Provide the (x, y) coordinate of the cell's center where the given text is located.  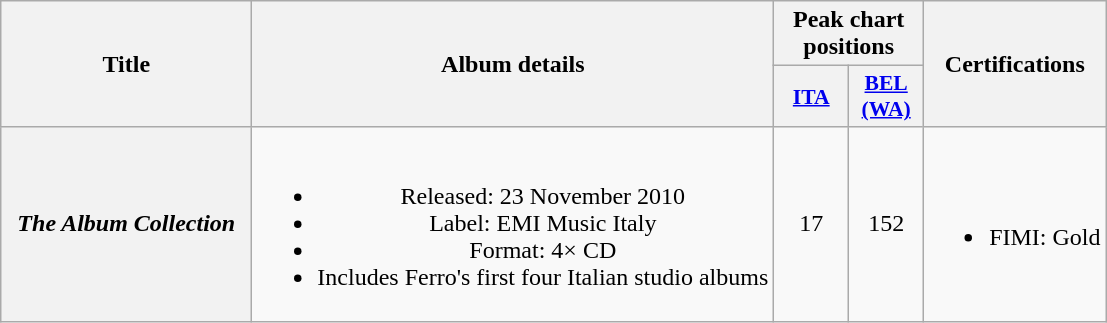
Album details (513, 64)
FIMI: Gold (1015, 224)
17 (812, 224)
152 (886, 224)
Released: 23 November 2010Label: EMI Music ItalyFormat: 4× CDIncludes Ferro's first four Italian studio albums (513, 224)
Peak chart positions (849, 34)
The Album Collection (126, 224)
BEL(WA) (886, 96)
Title (126, 64)
Certifications (1015, 64)
ITA (812, 96)
